Scan for the cell matching the given text and deliver its [x, y] coordinate at center. 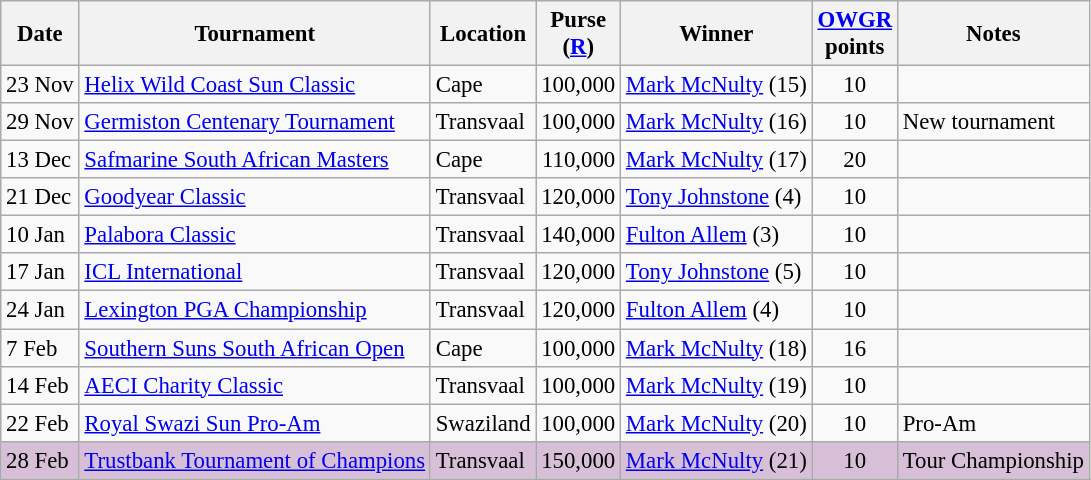
Mark McNulty (16) [717, 122]
7 Feb [40, 348]
Palabora Classic [254, 235]
Helix Wild Coast Sun Classic [254, 85]
Fulton Allem (4) [717, 310]
Germiston Centenary Tournament [254, 122]
13 Dec [40, 160]
Pro-Am [993, 423]
Royal Swazi Sun Pro-Am [254, 423]
28 Feb [40, 460]
24 Jan [40, 310]
ICL International [254, 273]
23 Nov [40, 85]
AECI Charity Classic [254, 385]
16 [854, 348]
17 Jan [40, 273]
New tournament [993, 122]
Mark McNulty (18) [717, 348]
Trustbank Tournament of Champions [254, 460]
Winner [717, 34]
Tony Johnstone (4) [717, 197]
Location [482, 34]
10 Jan [40, 235]
Goodyear Classic [254, 197]
Swaziland [482, 423]
Purse(R) [578, 34]
Tournament [254, 34]
150,000 [578, 460]
Lexington PGA Championship [254, 310]
OWGRpoints [854, 34]
29 Nov [40, 122]
Mark McNulty (19) [717, 385]
Fulton Allem (3) [717, 235]
Southern Suns South African Open [254, 348]
110,000 [578, 160]
Mark McNulty (20) [717, 423]
22 Feb [40, 423]
14 Feb [40, 385]
Notes [993, 34]
Mark McNulty (21) [717, 460]
Tour Championship [993, 460]
Mark McNulty (15) [717, 85]
Date [40, 34]
20 [854, 160]
Tony Johnstone (5) [717, 273]
21 Dec [40, 197]
Mark McNulty (17) [717, 160]
140,000 [578, 235]
Safmarine South African Masters [254, 160]
